Output the [x, y] coordinate of the center of the cell containing the given text.  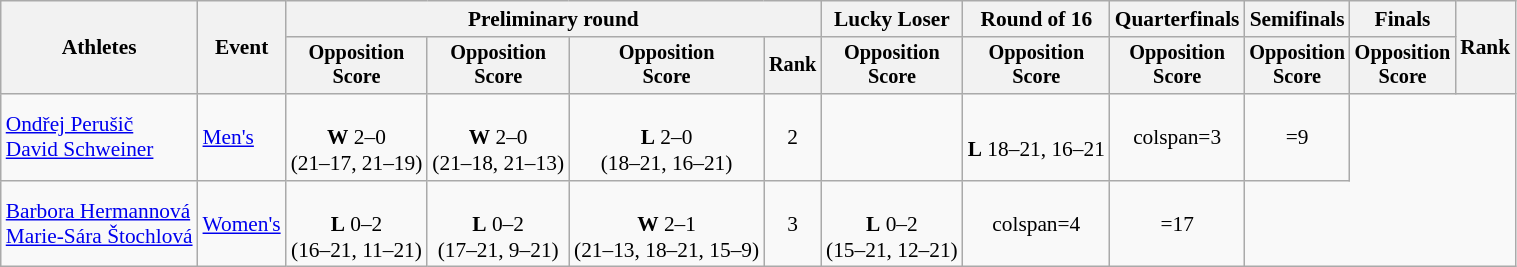
W 2–0(21–17, 21–19) [357, 138]
=9 [1296, 138]
Men's [242, 138]
Event [242, 48]
Lucky Loser [892, 19]
L 18–21, 16–21 [1036, 138]
W 2–0(21–18, 21–13) [498, 138]
Ondřej Perušič David Schweiner [100, 138]
L 2–0(18–21, 16–21) [666, 138]
Finals [1402, 19]
Semifinals [1296, 19]
2 [792, 138]
Preliminary round [554, 19]
colspan=3 [1178, 138]
Quarterfinals [1178, 19]
Athletes [100, 48]
Round of 16 [1036, 19]
